Determine the [X, Y] coordinate at the center of the cell enclosing the given text.  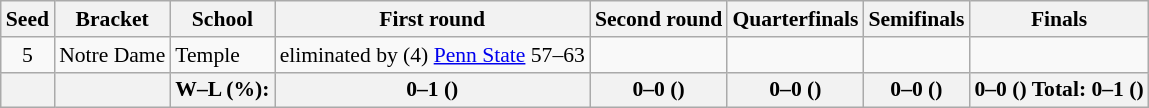
0–1 () [432, 90]
eliminated by (4) Penn State 57–63 [432, 55]
Quarterfinals [795, 19]
5 [28, 55]
0–0 () Total: 0–1 () [1058, 90]
Semifinals [916, 19]
Notre Dame [112, 55]
Seed [28, 19]
Second round [659, 19]
School [222, 19]
Bracket [112, 19]
W–L (%): [222, 90]
Temple [222, 55]
First round [432, 19]
Finals [1058, 19]
